Locate the cell with the specified text and output its [x, y] center coordinate. 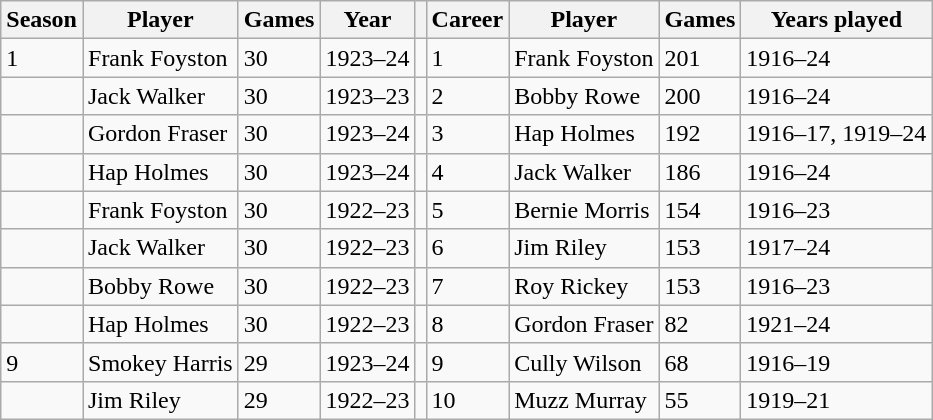
10 [468, 400]
Smokey Harris [160, 362]
8 [468, 324]
Roy Rickey [584, 286]
3 [468, 134]
Year [368, 20]
Season [42, 20]
1921–24 [836, 324]
2 [468, 96]
1916–19 [836, 362]
55 [700, 400]
Muzz Murray [584, 400]
1917–24 [836, 248]
1919–21 [836, 400]
5 [468, 210]
192 [700, 134]
1916–17, 1919–24 [836, 134]
1923–23 [368, 96]
Career [468, 20]
6 [468, 248]
68 [700, 362]
200 [700, 96]
201 [700, 58]
154 [700, 210]
4 [468, 172]
Bernie Morris [584, 210]
82 [700, 324]
7 [468, 286]
186 [700, 172]
Years played [836, 20]
Cully Wilson [584, 362]
